Provide the (X, Y) coordinate of the cell's center where the given text is located.  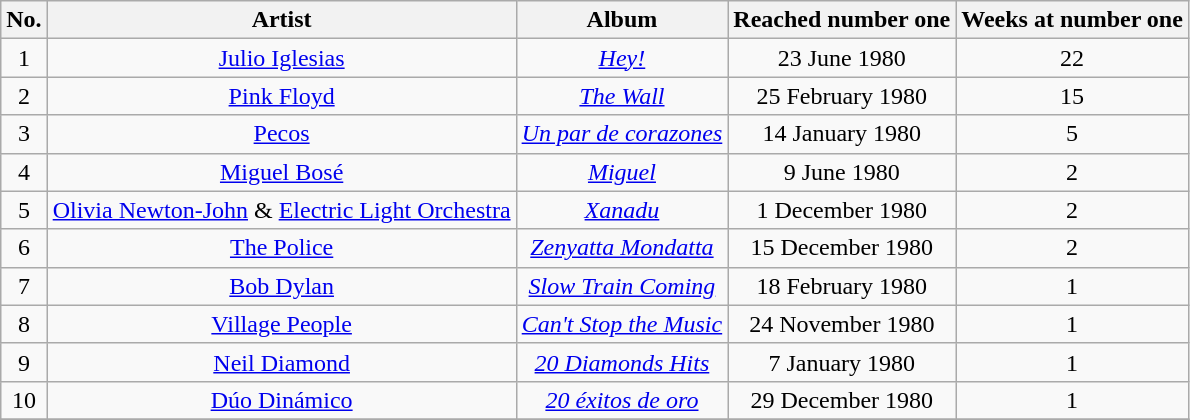
Xanadu (622, 210)
Dúo Dinámico (282, 400)
4 (24, 172)
Artist (282, 20)
20 éxitos de oro (622, 400)
23 June 1980 (842, 58)
20 Diamonds Hits (622, 362)
Miguel Bosé (282, 172)
7 (24, 286)
9 June 1980 (842, 172)
No. (24, 20)
Olivia Newton-John & Electric Light Orchestra (282, 210)
9 (24, 362)
Bob Dylan (282, 286)
Pecos (282, 134)
24 November 1980 (842, 324)
14 January 1980 (842, 134)
Pink Floyd (282, 96)
Album (622, 20)
Zenyatta Mondatta (622, 248)
15 December 1980 (842, 248)
8 (24, 324)
Miguel (622, 172)
Reached number one (842, 20)
25 February 1980 (842, 96)
10 (24, 400)
The Wall (622, 96)
Hey! (622, 58)
15 (1072, 96)
Slow Train Coming (622, 286)
Weeks at number one (1072, 20)
7 January 1980 (842, 362)
6 (24, 248)
18 February 1980 (842, 286)
29 December 1980 (842, 400)
Un par de corazones (622, 134)
22 (1072, 58)
3 (24, 134)
The Police (282, 248)
Julio Iglesias (282, 58)
Can't Stop the Music (622, 324)
1 December 1980 (842, 210)
Village People (282, 324)
Neil Diamond (282, 362)
